From the cell containing the given text, extract its center point as (X, Y) coordinate. 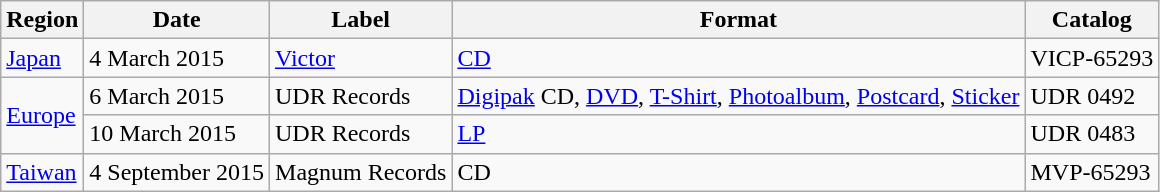
4 March 2015 (177, 58)
4 September 2015 (177, 172)
Europe (42, 115)
Japan (42, 58)
Magnum Records (361, 172)
10 March 2015 (177, 134)
VICP-65293 (1092, 58)
Label (361, 20)
6 March 2015 (177, 96)
MVP-65293 (1092, 172)
Victor (361, 58)
Region (42, 20)
LP (738, 134)
UDR 0483 (1092, 134)
Catalog (1092, 20)
Digipak CD, DVD, T-Shirt, Photoalbum, Postcard, Sticker (738, 96)
UDR 0492 (1092, 96)
Taiwan (42, 172)
Format (738, 20)
Date (177, 20)
